Pinpoint the cell where the given text exists, returning its (x, y) midpoint coordinate. 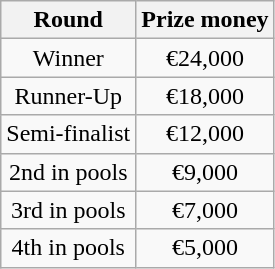
4th in pools (68, 248)
Round (68, 20)
€12,000 (205, 134)
Semi-finalist (68, 134)
Runner-Up (68, 96)
Winner (68, 58)
3rd in pools (68, 210)
€18,000 (205, 96)
€24,000 (205, 58)
€9,000 (205, 172)
Prize money (205, 20)
€7,000 (205, 210)
2nd in pools (68, 172)
€5,000 (205, 248)
